Extract the (X, Y) coordinate from the center of the cell holding the provided text.  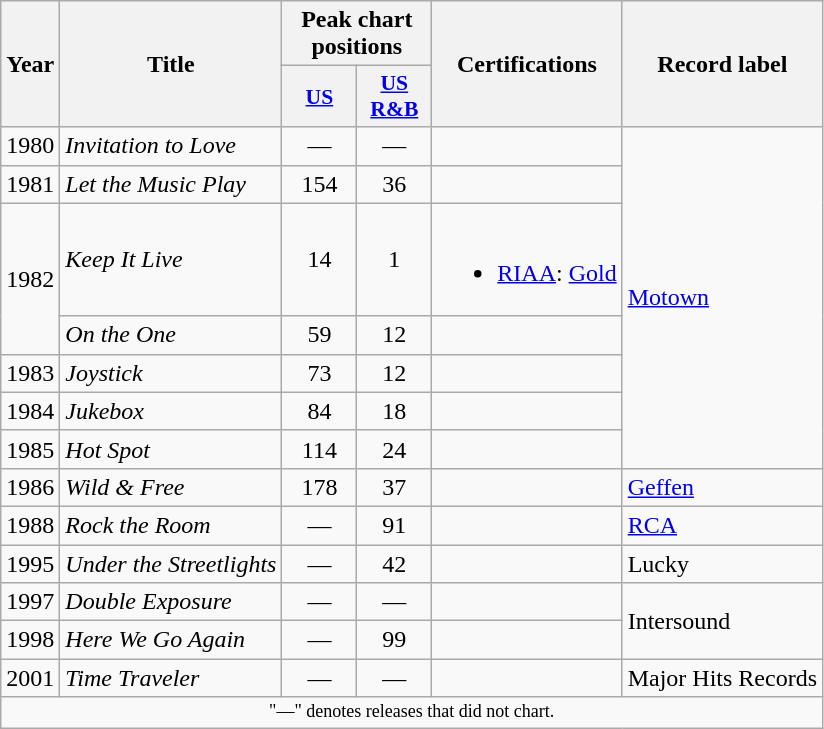
Record label (722, 64)
Year (30, 64)
On the One (171, 335)
Intersound (722, 621)
RIAA: Gold (527, 260)
Let the Music Play (171, 184)
Certifications (527, 64)
114 (320, 449)
99 (394, 640)
84 (320, 411)
Jukebox (171, 411)
154 (320, 184)
1985 (30, 449)
91 (394, 525)
1982 (30, 278)
1995 (30, 563)
59 (320, 335)
Here We Go Again (171, 640)
1980 (30, 146)
Peak chart positions (357, 34)
1981 (30, 184)
14 (320, 260)
Rock the Room (171, 525)
73 (320, 373)
"—" denotes releases that did not chart. (412, 712)
1988 (30, 525)
42 (394, 563)
1998 (30, 640)
36 (394, 184)
Major Hits Records (722, 678)
Keep It Live (171, 260)
Hot Spot (171, 449)
Double Exposure (171, 602)
1986 (30, 487)
1997 (30, 602)
18 (394, 411)
Lucky (722, 563)
Geffen (722, 487)
Wild & Free (171, 487)
Joystick (171, 373)
1 (394, 260)
RCA (722, 525)
24 (394, 449)
Under the Streetlights (171, 563)
2001 (30, 678)
1983 (30, 373)
Motown (722, 298)
Time Traveler (171, 678)
178 (320, 487)
Title (171, 64)
1984 (30, 411)
US (320, 96)
Invitation to Love (171, 146)
37 (394, 487)
US R&B (394, 96)
